Extract the (x, y) coordinate from the center of the cell holding the provided text.  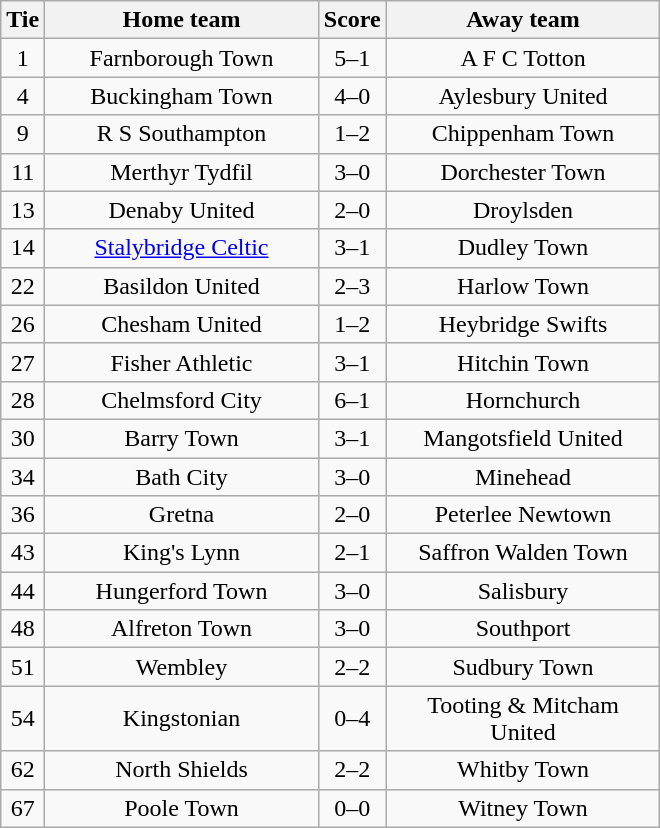
Sudbury Town (523, 667)
Peterlee Newtown (523, 515)
14 (23, 248)
36 (23, 515)
4 (23, 96)
Bath City (182, 477)
1 (23, 58)
Poole Town (182, 808)
Farnborough Town (182, 58)
Minehead (523, 477)
54 (23, 718)
R S Southampton (182, 134)
Tie (23, 20)
Buckingham Town (182, 96)
4–0 (352, 96)
Away team (523, 20)
30 (23, 438)
13 (23, 210)
Mangotsfield United (523, 438)
Hungerford Town (182, 591)
Stalybridge Celtic (182, 248)
Aylesbury United (523, 96)
Heybridge Swifts (523, 324)
Harlow Town (523, 286)
Alfreton Town (182, 629)
King's Lynn (182, 553)
0–4 (352, 718)
Gretna (182, 515)
Droylsden (523, 210)
Whitby Town (523, 770)
Hornchurch (523, 400)
Southport (523, 629)
Hitchin Town (523, 362)
9 (23, 134)
2–1 (352, 553)
Denaby United (182, 210)
44 (23, 591)
Basildon United (182, 286)
Salisbury (523, 591)
2–3 (352, 286)
Chesham United (182, 324)
22 (23, 286)
51 (23, 667)
Home team (182, 20)
11 (23, 172)
Fisher Athletic (182, 362)
0–0 (352, 808)
Dorchester Town (523, 172)
Merthyr Tydfil (182, 172)
27 (23, 362)
34 (23, 477)
28 (23, 400)
Witney Town (523, 808)
A F C Totton (523, 58)
Chelmsford City (182, 400)
48 (23, 629)
North Shields (182, 770)
Saffron Walden Town (523, 553)
Chippenham Town (523, 134)
5–1 (352, 58)
Score (352, 20)
62 (23, 770)
Wembley (182, 667)
6–1 (352, 400)
67 (23, 808)
26 (23, 324)
Tooting & Mitcham United (523, 718)
Barry Town (182, 438)
Kingstonian (182, 718)
Dudley Town (523, 248)
43 (23, 553)
